Determine the [x, y] coordinate at the center of the cell enclosing the given text.  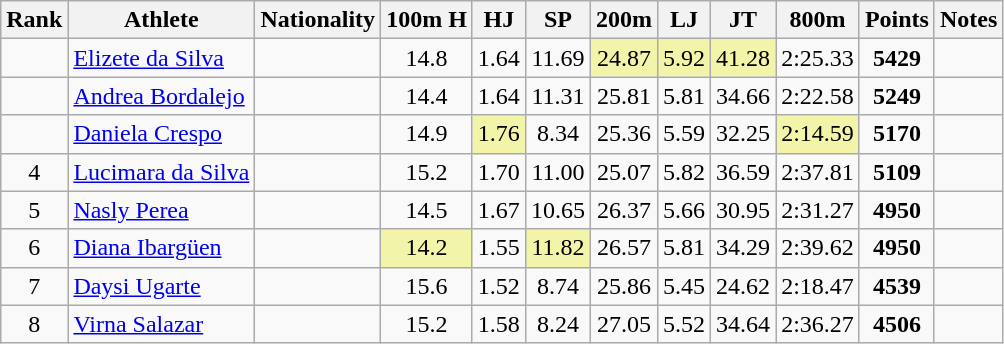
11.00 [558, 172]
5.92 [684, 58]
6 [34, 248]
24.62 [744, 286]
14.8 [427, 58]
Nationality [318, 20]
8.74 [558, 286]
25.36 [624, 134]
14.5 [427, 210]
LJ [684, 20]
26.37 [624, 210]
25.07 [624, 172]
24.87 [624, 58]
5249 [896, 96]
34.64 [744, 324]
1.67 [498, 210]
2:37.81 [818, 172]
2:39.62 [818, 248]
32.25 [744, 134]
26.57 [624, 248]
4539 [896, 286]
8 [34, 324]
14.2 [427, 248]
Notes [968, 20]
5109 [896, 172]
100m H [427, 20]
34.29 [744, 248]
11.69 [558, 58]
36.59 [744, 172]
8.34 [558, 134]
15.6 [427, 286]
5.59 [684, 134]
2:36.27 [818, 324]
5.66 [684, 210]
Diana Ibargüen [162, 248]
5170 [896, 134]
JT [744, 20]
800m [818, 20]
4506 [896, 324]
34.66 [744, 96]
1.58 [498, 324]
4 [34, 172]
14.9 [427, 134]
14.4 [427, 96]
11.31 [558, 96]
1.70 [498, 172]
Points [896, 20]
5.82 [684, 172]
200m [624, 20]
Nasly Perea [162, 210]
41.28 [744, 58]
5 [34, 210]
Athlete [162, 20]
8.24 [558, 324]
2:18.47 [818, 286]
25.86 [624, 286]
Andrea Bordalejo [162, 96]
5.52 [684, 324]
Lucimara da Silva [162, 172]
5.45 [684, 286]
2:31.27 [818, 210]
Rank [34, 20]
HJ [498, 20]
2:22.58 [818, 96]
Virna Salazar [162, 324]
1.55 [498, 248]
Daysi Ugarte [162, 286]
Elizete da Silva [162, 58]
Daniela Crespo [162, 134]
1.52 [498, 286]
7 [34, 286]
10.65 [558, 210]
2:25.33 [818, 58]
25.81 [624, 96]
SP [558, 20]
30.95 [744, 210]
11.82 [558, 248]
27.05 [624, 324]
2:14.59 [818, 134]
1.76 [498, 134]
5429 [896, 58]
